Extract the (X, Y) coordinate from the center of the cell holding the provided text.  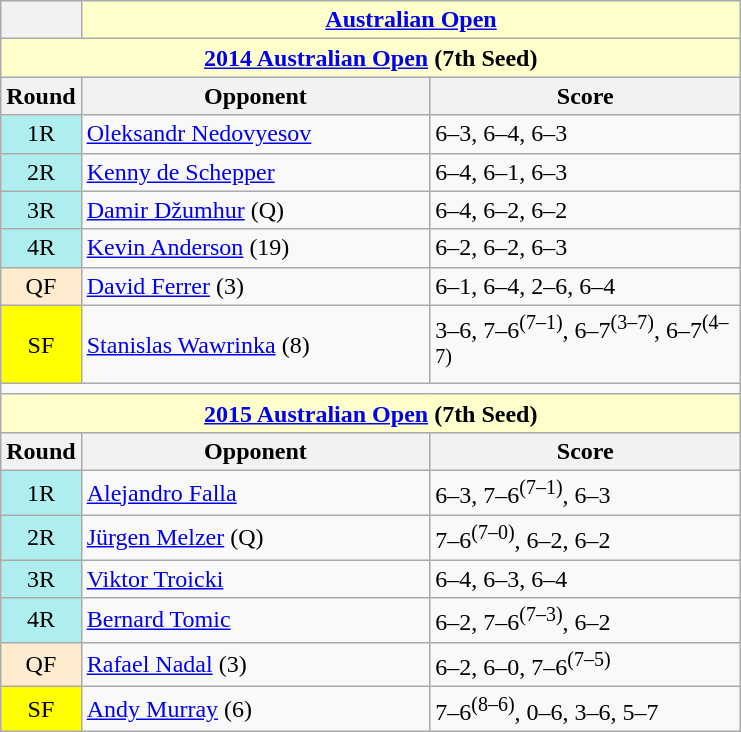
6–4, 6–1, 6–3 (586, 172)
6–2, 6–0, 7–6(7–5) (586, 664)
6–3, 6–4, 6–3 (586, 134)
Damir Džumhur (Q) (256, 210)
2014 Australian Open (7th Seed) (371, 58)
6–3, 7–6(7–1), 6–3 (586, 492)
3–6, 7–6(7–1), 6–7(3–7), 6–7(4–7) (586, 344)
Oleksandr Nedovyesov (256, 134)
Andy Murray (6) (256, 710)
Australian Open (411, 20)
Kevin Anderson (19) (256, 248)
Stanislas Wawrinka (8) (256, 344)
Kenny de Schepper (256, 172)
Rafael Nadal (3) (256, 664)
David Ferrer (3) (256, 286)
Alejandro Falla (256, 492)
7–6(8–6), 0–6, 3–6, 5–7 (586, 710)
Jürgen Melzer (Q) (256, 538)
Viktor Troicki (256, 579)
6–1, 6–4, 2–6, 6–4 (586, 286)
Bernard Tomic (256, 620)
6–2, 6–2, 6–3 (586, 248)
6–4, 6–2, 6–2 (586, 210)
6–2, 7–6(7–3), 6–2 (586, 620)
6–4, 6–3, 6–4 (586, 579)
7–6(7–0), 6–2, 6–2 (586, 538)
2015 Australian Open (7th Seed) (371, 413)
